Pinpoint the cell where the given text exists, returning its (x, y) midpoint coordinate. 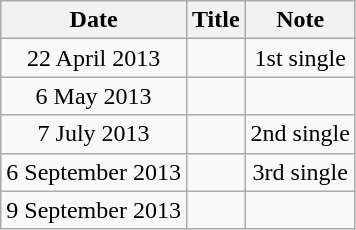
7 July 2013 (94, 134)
22 April 2013 (94, 58)
Note (300, 20)
3rd single (300, 172)
Date (94, 20)
Title (216, 20)
6 September 2013 (94, 172)
2nd single (300, 134)
1st single (300, 58)
9 September 2013 (94, 210)
6 May 2013 (94, 96)
